From the cell containing the given text, extract its center point as (X, Y) coordinate. 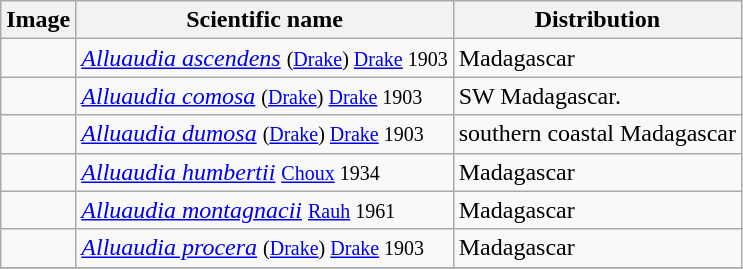
Alluaudia montagnacii Rauh 1961 (264, 210)
Distribution (597, 20)
Alluaudia comosa (Drake) Drake 1903 (264, 96)
Alluaudia ascendens (Drake) Drake 1903 (264, 58)
Image (38, 20)
Alluaudia humbertii Choux 1934 (264, 172)
Scientific name (264, 20)
Alluaudia dumosa (Drake) Drake 1903 (264, 134)
southern coastal Madagascar (597, 134)
Alluaudia procera (Drake) Drake 1903 (264, 248)
SW Madagascar. (597, 96)
